Detect which cell encompasses the target text, then output its (x, y) center coordinate. 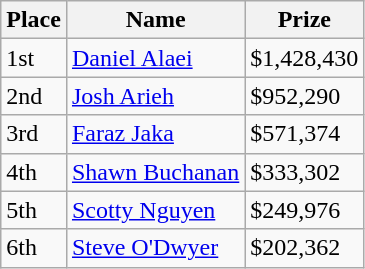
$571,374 (304, 134)
Place (34, 20)
Faraz Jaka (155, 134)
6th (34, 248)
$952,290 (304, 96)
Daniel Alaei (155, 58)
Steve O'Dwyer (155, 248)
1st (34, 58)
Scotty Nguyen (155, 210)
$333,302 (304, 172)
$249,976 (304, 210)
Name (155, 20)
2nd (34, 96)
3rd (34, 134)
$202,362 (304, 248)
$1,428,430 (304, 58)
Prize (304, 20)
Shawn Buchanan (155, 172)
4th (34, 172)
5th (34, 210)
Josh Arieh (155, 96)
